Pinpoint the cell where the given text exists, returning its [x, y] midpoint coordinate. 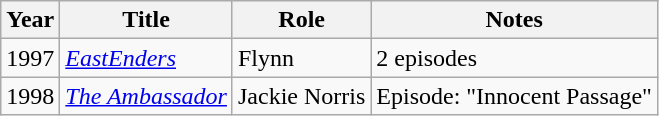
2 episodes [514, 58]
Year [30, 20]
Jackie Norris [301, 96]
Role [301, 20]
EastEnders [146, 58]
1997 [30, 58]
The Ambassador [146, 96]
Notes [514, 20]
1998 [30, 96]
Episode: "Innocent Passage" [514, 96]
Flynn [301, 58]
Title [146, 20]
